Provide the [x, y] coordinate of the cell's center where the given text is located.  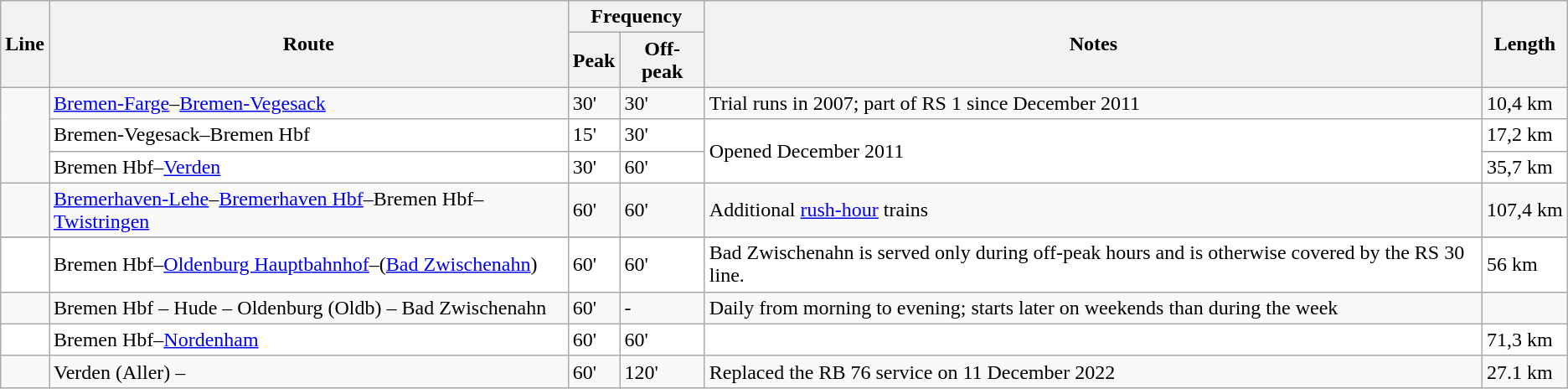
Length [1524, 44]
Bremen Hbf–Oldenburg Hauptbahnhof–(Bad Zwischenahn) [308, 265]
Bremen Hbf–Nordenham [308, 340]
Frequency [637, 17]
Route [308, 44]
71,3 km [1524, 340]
Daily from morning to evening; starts later on weekends than during the week [1093, 308]
Peak [594, 60]
107,4 km [1524, 210]
Bremen Hbf–Verden [308, 167]
- [662, 308]
Replaced the RB 76 service on 11 December 2022 [1093, 371]
120' [662, 371]
Bremen-Vegesack–Bremen Hbf [308, 135]
10,4 km [1524, 103]
27.1 km [1524, 371]
Bad Zwischenahn is served only during off-peak hours and is otherwise covered by the RS 30 line. [1093, 265]
Bremen Hbf – Hude – Oldenburg (Oldb) – Bad Zwischenahn [308, 308]
Opened December 2011 [1093, 151]
15' [594, 135]
Additional rush-hour trains [1093, 210]
Trial runs in 2007; part of RS 1 since December 2011 [1093, 103]
35,7 km [1524, 167]
Bremerhaven-Lehe–Bremerhaven Hbf–Bremen Hbf–Twistringen [308, 210]
Notes [1093, 44]
17,2 km [1524, 135]
56 km [1524, 265]
Off-peak [662, 60]
Line [25, 44]
Bremen-Farge–Bremen-Vegesack [308, 103]
Verden (Aller) – [308, 371]
